Detect which cell encompasses the target text, then output its (X, Y) center coordinate. 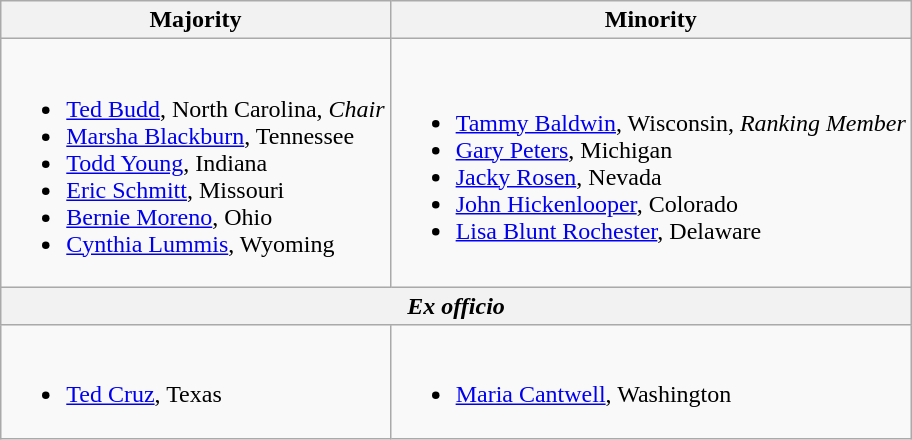
Ex officio (456, 306)
Ted Budd, North Carolina, ChairMarsha Blackburn, TennesseeTodd Young, IndianaEric Schmitt, MissouriBernie Moreno, OhioCynthia Lummis, Wyoming (196, 163)
Maria Cantwell, Washington (650, 382)
Majority (196, 20)
Ted Cruz, Texas (196, 382)
Minority (650, 20)
Tammy Baldwin, Wisconsin, Ranking MemberGary Peters, MichiganJacky Rosen, NevadaJohn Hickenlooper, ColoradoLisa Blunt Rochester, Delaware (650, 163)
